Extract the (x, y) coordinate from the center of the cell holding the provided text.  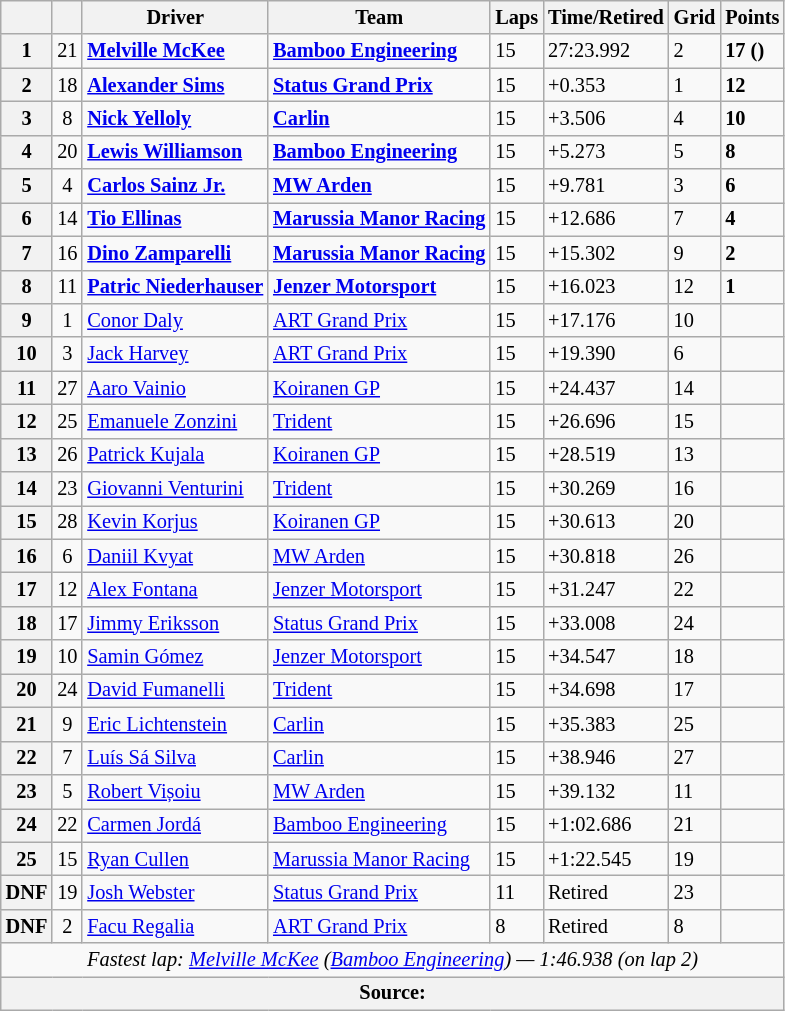
+17.176 (606, 320)
+12.686 (606, 219)
Tio Ellinas (175, 219)
27:23.992 (606, 51)
Giovanni Venturini (175, 489)
17 () (752, 51)
Facu Regalia (175, 926)
Patrick Kujala (175, 455)
Alex Fontana (175, 589)
+33.008 (606, 623)
Ryan Cullen (175, 859)
Carmen Jordá (175, 825)
Team (379, 17)
+31.247 (606, 589)
+3.506 (606, 118)
+1:22.545 (606, 859)
Driver (175, 17)
Points (752, 17)
Grid (695, 17)
Lewis Williamson (175, 152)
Patric Niederhauser (175, 287)
+15.302 (606, 253)
28 (67, 522)
+16.023 (606, 287)
Daniil Kvyat (175, 556)
Jack Harvey (175, 354)
Melville McKee (175, 51)
Emanuele Zonzini (175, 421)
+0.353 (606, 85)
Luís Sá Silva (175, 758)
Josh Webster (175, 892)
Dino Zamparelli (175, 253)
+24.437 (606, 388)
Alexander Sims (175, 85)
+30.818 (606, 556)
+35.383 (606, 724)
+39.132 (606, 791)
+9.781 (606, 186)
Robert Vișoiu (175, 791)
+38.946 (606, 758)
Carlos Sainz Jr. (175, 186)
+34.698 (606, 690)
Aaro Vainio (175, 388)
+26.696 (606, 421)
+30.269 (606, 489)
Samin Gómez (175, 657)
Jimmy Eriksson (175, 623)
Kevin Korjus (175, 522)
Source: (393, 993)
+1:02.686 (606, 825)
+19.390 (606, 354)
+30.613 (606, 522)
Nick Yelloly (175, 118)
+5.273 (606, 152)
Laps (516, 17)
Conor Daly (175, 320)
+28.519 (606, 455)
Time/Retired (606, 17)
Eric Lichtenstein (175, 724)
David Fumanelli (175, 690)
+34.547 (606, 657)
Fastest lap: Melville McKee (Bamboo Engineering) — 1:46.938 (on lap 2) (393, 960)
